Identify which cell holds the provided text, then report its [X, Y] central coordinate. 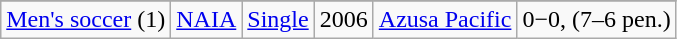
0−0, (7–6 pen.) [596, 20]
Men's soccer (1) [86, 20]
Azusa Pacific [445, 20]
Single [278, 20]
2006 [344, 20]
NAIA [206, 20]
